Provide the (X, Y) coordinate of the cell's center where the given text is located.  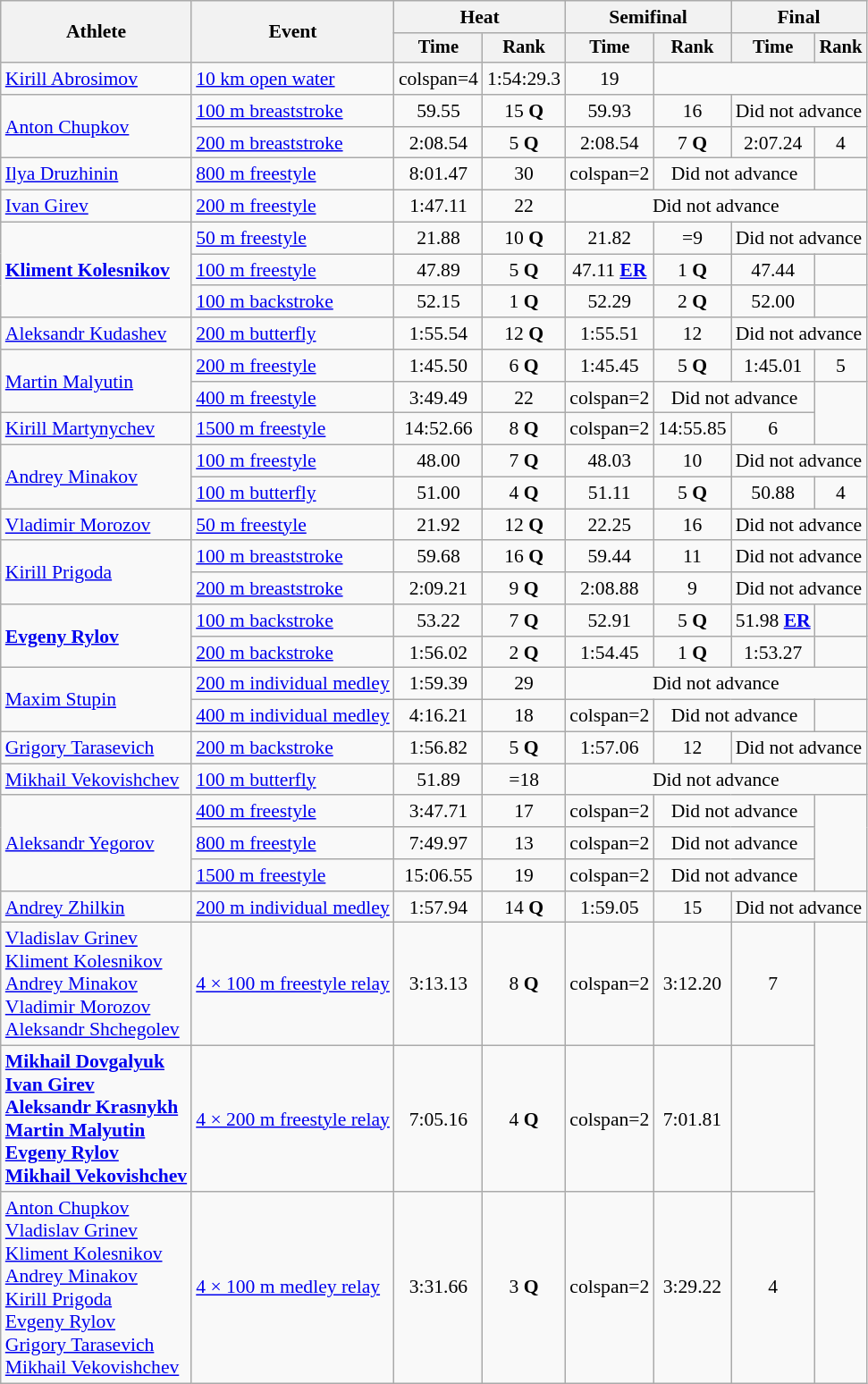
1:55.54 (438, 333)
Maxim Stupin (97, 699)
Ilya Druzhinin (97, 174)
4:16.21 (438, 716)
1:59.05 (610, 907)
51.11 (610, 494)
Vladislav GrinevKliment KolesnikovAndrey MinakovVladimir MorozovAleksandr Shchegolev (97, 984)
1:57.06 (610, 748)
7:05.16 (438, 1119)
1:59.39 (438, 684)
Athlete (97, 32)
59.93 (610, 111)
Evgeny Rylov (97, 637)
=9 (692, 239)
Andrey Zhilkin (97, 907)
Martin Malyutin (97, 381)
7:01.81 (692, 1119)
21.88 (438, 239)
48.03 (610, 461)
10 km open water (293, 79)
2:08.88 (610, 588)
1:54:29.3 (524, 79)
59.44 (610, 557)
11 (692, 557)
59.68 (438, 557)
Grigory Tarasevich (97, 748)
Mikhail Vekovishchev (97, 780)
15 Q (524, 111)
1:53.27 (773, 653)
14:55.85 (692, 429)
3:29.22 (692, 1287)
7 (773, 984)
=18 (524, 780)
3:13.13 (438, 984)
Kirill Abrosimov (97, 79)
8:01.47 (438, 174)
1:45.50 (438, 366)
Semifinal (647, 17)
6 Q (524, 366)
1:57.94 (438, 907)
15 (692, 907)
Kirill Prigoda (97, 572)
Heat (479, 17)
52.91 (610, 620)
15:06.55 (438, 875)
21.92 (438, 525)
47.44 (773, 270)
Andrey Minakov (97, 477)
Event (293, 32)
7:49.97 (438, 843)
47.11 ER (610, 270)
Aleksandr Kudashev (97, 333)
29 (524, 684)
18 (524, 716)
Kirill Martynychev (97, 429)
5 (841, 366)
3:49.49 (438, 398)
Anton ChupkovVladislav GrinevKliment KolesnikovAndrey MinakovKirill PrigodaEvgeny RylovGrigory TarasevichMikhail Vekovishchev (97, 1287)
400 m individual medley (293, 716)
48.00 (438, 461)
4 × 100 m medley relay (293, 1287)
52.00 (773, 302)
Ivan Girev (97, 207)
52.29 (610, 302)
53.22 (438, 620)
Final (799, 17)
2:07.24 (773, 143)
Anton Chupkov (97, 127)
51.89 (438, 780)
Aleksandr Yegorov (97, 844)
22.25 (610, 525)
17 (524, 812)
Vladimir Morozov (97, 525)
52.15 (438, 302)
200 m butterfly (293, 333)
10 (692, 461)
59.55 (438, 111)
13 (524, 843)
4 × 200 m freestyle relay (293, 1119)
3 Q (524, 1287)
colspan=4 (438, 79)
1:54.45 (610, 653)
1:56.82 (438, 748)
47.89 (438, 270)
51.00 (438, 494)
1:45.45 (610, 366)
30 (524, 174)
51.98 ER (773, 620)
14 Q (524, 907)
1:47.11 (438, 207)
1:45.01 (773, 366)
3:12.20 (692, 984)
Mikhail DovgalyukIvan GirevAleksandr KrasnykhMartin MalyutinEvgeny RylovMikhail Vekovishchev (97, 1119)
2:09.21 (438, 588)
14:52.66 (438, 429)
6 (773, 429)
3:47.71 (438, 812)
10 Q (524, 239)
1:55.51 (610, 333)
50.88 (773, 494)
9 (692, 588)
16 Q (524, 557)
3:31.66 (438, 1287)
1:56.02 (438, 653)
Kliment Kolesnikov (97, 270)
21.82 (610, 239)
9 Q (524, 588)
4 × 100 m freestyle relay (293, 984)
